Search for the cell housing the specified text and yield its (x, y) center coordinate. 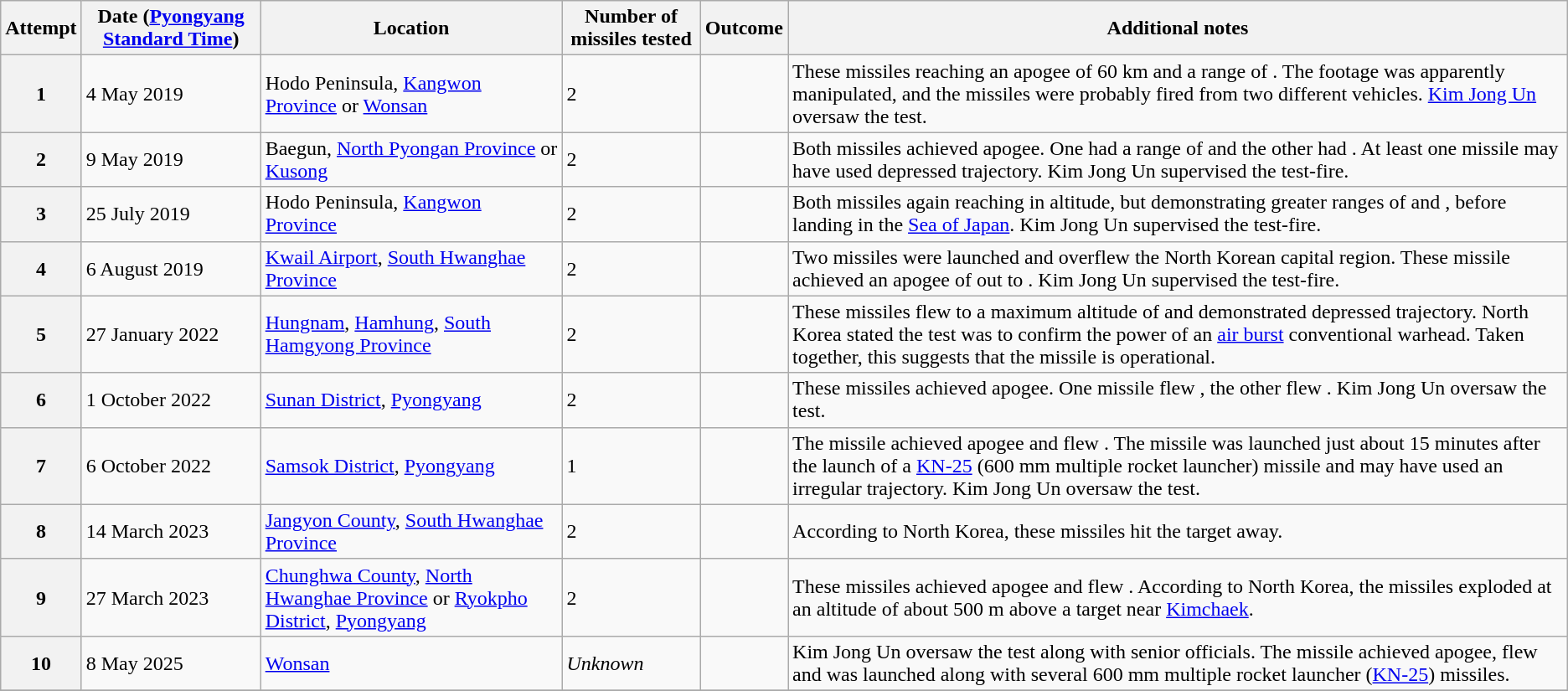
Date (Pyongyang Standard Time) (171, 28)
14 March 2023 (171, 531)
Attempt (41, 28)
These missiles achieved apogee. One missile flew , the other flew . Kim Jong Un oversaw the test. (1178, 400)
These missiles achieved apogee and flew . According to North Korea, the missiles exploded at an altitude of about 500 m above a target near Kimchaek. (1178, 597)
27 January 2022 (171, 334)
9 (41, 597)
According to North Korea, these missiles hit the target away. (1178, 531)
3 (41, 214)
1 October 2022 (171, 400)
4 May 2019 (171, 94)
Kwail Airport, South Hwanghae Province (411, 268)
10 (41, 663)
5 (41, 334)
9 May 2019 (171, 159)
Hodo Peninsula, Kangwon Province or Wonsan (411, 94)
Hungnam, Hamhung, South Hamgyong Province (411, 334)
Additional notes (1178, 28)
Chunghwa County, North Hwanghae Province or Ryokpho District, Pyongyang (411, 597)
6 (41, 400)
8 (41, 531)
6 August 2019 (171, 268)
Unknown (632, 663)
27 March 2023 (171, 597)
Sunan District, Pyongyang (411, 400)
Location (411, 28)
7 (41, 466)
6 October 2022 (171, 466)
Baegun, North Pyongan Province or Kusong (411, 159)
Outcome (744, 28)
Samsok District, Pyongyang (411, 466)
25 July 2019 (171, 214)
8 May 2025 (171, 663)
Jangyon County, South Hwanghae Province (411, 531)
Wonsan (411, 663)
4 (41, 268)
Number of missiles tested (632, 28)
Hodo Peninsula, Kangwon Province (411, 214)
